Determine the [x, y] coordinate at the center of the cell enclosing the given text.  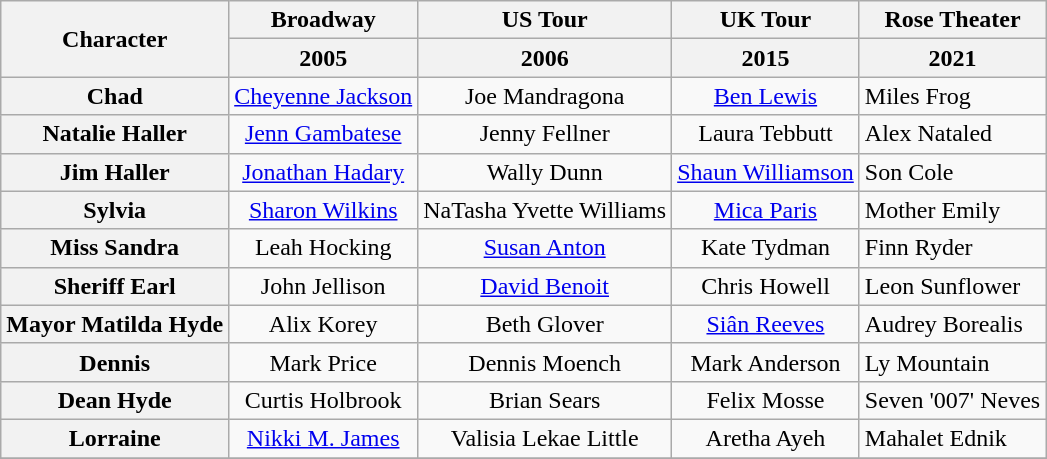
Alex Nataled [952, 134]
Son Cole [952, 172]
Sheriff Earl [115, 286]
Character [115, 39]
Sylvia [115, 210]
Brian Sears [545, 400]
Leah Hocking [324, 248]
Jim Haller [115, 172]
US Tour [545, 20]
Valisia Lekae Little [545, 438]
2015 [766, 58]
Mark Anderson [766, 362]
2005 [324, 58]
Nikki M. James [324, 438]
Aretha Ayeh [766, 438]
Miss Sandra [115, 248]
Natalie Haller [115, 134]
Chris Howell [766, 286]
Chad [115, 96]
Seven '007' Neves [952, 400]
David Benoit [545, 286]
Lorraine [115, 438]
Sharon Wilkins [324, 210]
Miles Frog [952, 96]
Leon Sunflower [952, 286]
Beth Glover [545, 324]
Jonathan Hadary [324, 172]
Wally Dunn [545, 172]
2006 [545, 58]
Siân Reeves [766, 324]
Laura Tebbutt [766, 134]
Cheyenne Jackson [324, 96]
UK Tour [766, 20]
Jenny Fellner [545, 134]
Finn Ryder [952, 248]
Jenn Gambatese [324, 134]
Ly Mountain [952, 362]
Rose Theater [952, 20]
Mother Emily [952, 210]
Shaun Williamson [766, 172]
Mark Price [324, 362]
Ben Lewis [766, 96]
Curtis Holbrook [324, 400]
Alix Korey [324, 324]
Audrey Borealis [952, 324]
Joe Mandragona [545, 96]
Broadway [324, 20]
Susan Anton [545, 248]
Dean Hyde [115, 400]
John Jellison [324, 286]
Mica Paris [766, 210]
Mahalet Ednik [952, 438]
Felix Mosse [766, 400]
Dennis [115, 362]
2021 [952, 58]
Kate Tydman [766, 248]
Dennis Moench [545, 362]
Mayor Matilda Hyde [115, 324]
NaTasha Yvette Williams [545, 210]
